Determine the [x, y] coordinate at the center of the cell enclosing the given text.  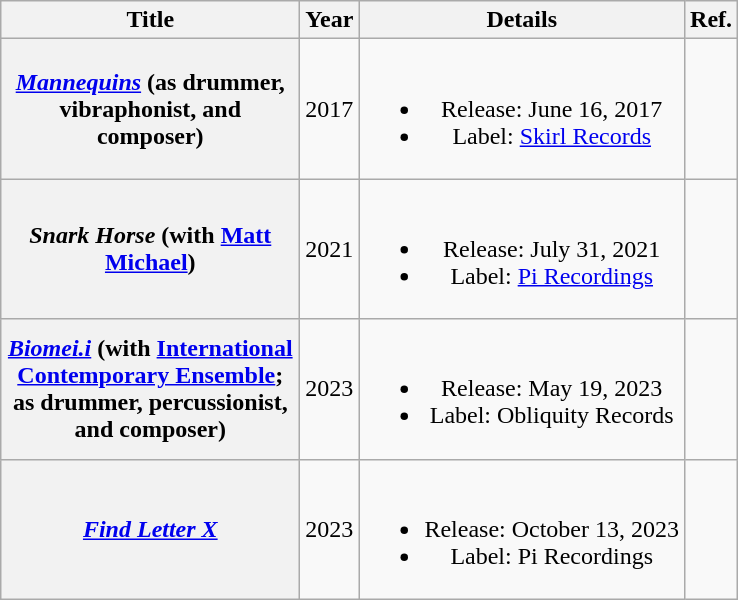
2021 [330, 249]
Details [522, 20]
Title [150, 20]
Release: July 31, 2021Label: Pi Recordings [522, 249]
Release: May 19, 2023Label: Obliquity Records [522, 389]
2017 [330, 109]
Mannequins (as drummer, vibraphonist, and composer) [150, 109]
Release: October 13, 2023Label: Pi Recordings [522, 529]
Release: June 16, 2017Label: Skirl Records [522, 109]
Year [330, 20]
Find Letter X [150, 529]
Ref. [712, 20]
Biomei.i (with International Contemporary Ensemble; as drummer, percussionist, and composer) [150, 389]
Snark Horse (with Matt Michael) [150, 249]
